From the cell containing the given text, extract its center point as [x, y] coordinate. 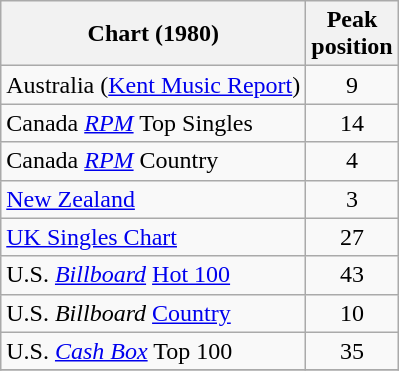
New Zealand [154, 199]
14 [352, 123]
U.S. Cash Box Top 100 [154, 351]
9 [352, 85]
43 [352, 275]
U.S. Billboard Hot 100 [154, 275]
U.S. Billboard Country [154, 313]
UK Singles Chart [154, 237]
27 [352, 237]
35 [352, 351]
10 [352, 313]
4 [352, 161]
Canada RPM Top Singles [154, 123]
Chart (1980) [154, 34]
3 [352, 199]
Canada RPM Country [154, 161]
Australia (Kent Music Report) [154, 85]
Peakposition [352, 34]
